Find where the given text appears and provide that cell's center as (x, y) coordinate. 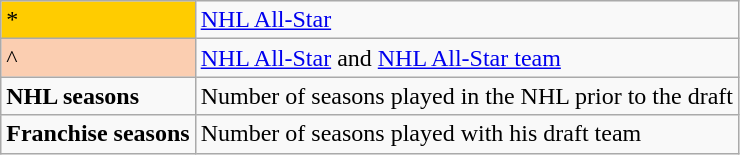
* (98, 20)
Franchise seasons (98, 134)
NHL All-Star and NHL All-Star team (466, 58)
Number of seasons played in the NHL prior to the draft (466, 96)
NHL All-Star (466, 20)
Number of seasons played with his draft team (466, 134)
NHL seasons (98, 96)
^ (98, 58)
